Extract the [X, Y] coordinate from the center of the cell holding the provided text.  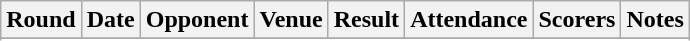
Result [366, 20]
Notes [655, 20]
Attendance [469, 20]
Round [41, 20]
Opponent [197, 20]
Date [110, 20]
Venue [291, 20]
Scorers [577, 20]
